Pinpoint the cell where the given text exists, returning its [x, y] midpoint coordinate. 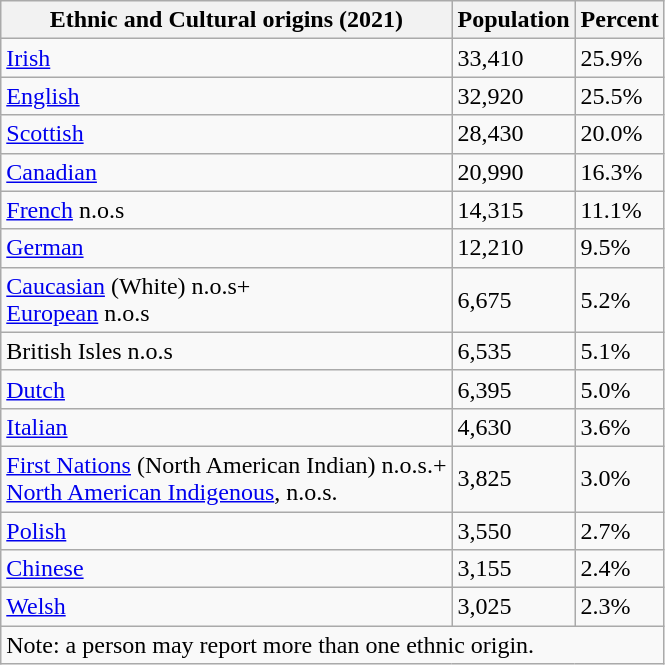
12,210 [514, 248]
20.0% [620, 134]
14,315 [514, 210]
Population [514, 20]
Note: a person may report more than one ethnic origin. [333, 645]
3,550 [514, 531]
First Nations (North American Indian) n.o.s.+North American Indigenous, n.o.s. [226, 478]
4,630 [514, 427]
3,825 [514, 478]
Canadian [226, 172]
Chinese [226, 569]
25.5% [620, 96]
3.6% [620, 427]
Irish [226, 58]
3.0% [620, 478]
16.3% [620, 172]
5.1% [620, 351]
Italian [226, 427]
25.9% [620, 58]
28,430 [514, 134]
11.1% [620, 210]
Scottish [226, 134]
French n.o.s [226, 210]
5.0% [620, 389]
2.4% [620, 569]
6,395 [514, 389]
9.5% [620, 248]
6,535 [514, 351]
33,410 [514, 58]
5.2% [620, 300]
Welsh [226, 607]
Ethnic and Cultural origins (2021) [226, 20]
3,025 [514, 607]
3,155 [514, 569]
Caucasian (White) n.o.s+European n.o.s [226, 300]
Percent [620, 20]
6,675 [514, 300]
Dutch [226, 389]
German [226, 248]
20,990 [514, 172]
2.7% [620, 531]
British Isles n.o.s [226, 351]
Polish [226, 531]
32,920 [514, 96]
English [226, 96]
2.3% [620, 607]
